Provide the (X, Y) coordinate of the cell's center where the given text is located.  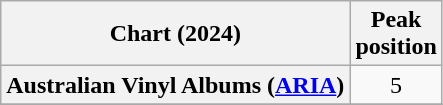
Peakposition (396, 34)
Australian Vinyl Albums (ARIA) (176, 85)
Chart (2024) (176, 34)
5 (396, 85)
